From the cell containing the given text, extract its center point as (x, y) coordinate. 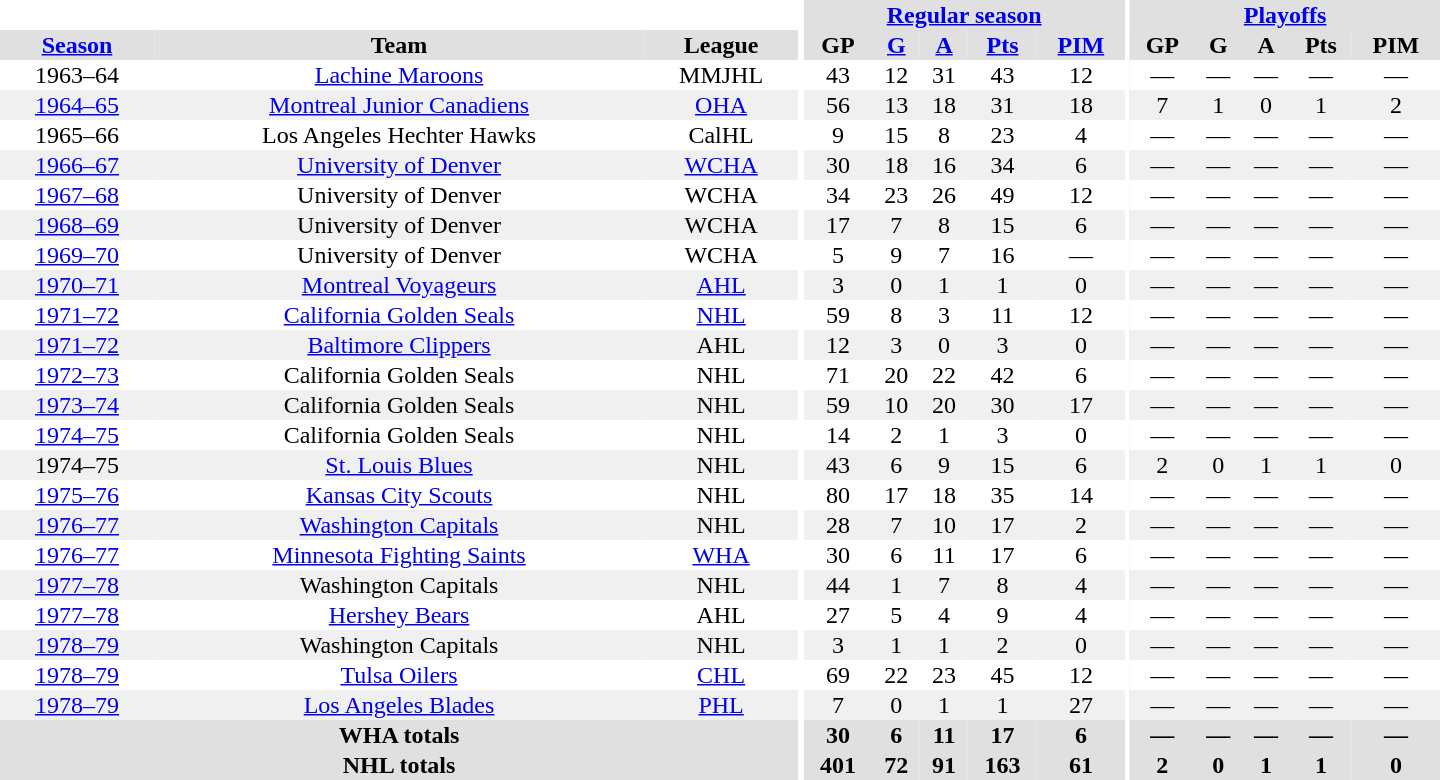
1964–65 (77, 105)
1973–74 (77, 405)
Hershey Bears (399, 615)
1967–68 (77, 195)
1969–70 (77, 255)
71 (838, 375)
Tulsa Oilers (399, 675)
Los Angeles Hechter Hawks (399, 135)
61 (1081, 765)
13 (896, 105)
45 (1002, 675)
72 (896, 765)
1966–67 (77, 165)
WHA (721, 555)
80 (838, 495)
CHL (721, 675)
Minnesota Fighting Saints (399, 555)
Montreal Junior Canadiens (399, 105)
NHL totals (399, 765)
44 (838, 585)
1965–66 (77, 135)
Los Angeles Blades (399, 705)
Regular season (964, 15)
401 (838, 765)
163 (1002, 765)
Lachine Maroons (399, 75)
OHA (721, 105)
League (721, 45)
1972–73 (77, 375)
1975–76 (77, 495)
Season (77, 45)
1968–69 (77, 225)
26 (944, 195)
42 (1002, 375)
Baltimore Clippers (399, 345)
Playoffs (1285, 15)
WHA totals (399, 735)
1970–71 (77, 285)
CalHL (721, 135)
49 (1002, 195)
69 (838, 675)
MMJHL (721, 75)
Montreal Voyageurs (399, 285)
St. Louis Blues (399, 465)
56 (838, 105)
Kansas City Scouts (399, 495)
1963–64 (77, 75)
35 (1002, 495)
28 (838, 525)
91 (944, 765)
Team (399, 45)
PHL (721, 705)
